Return the (x, y) coordinate for the center point of the cell that contains the specified text.  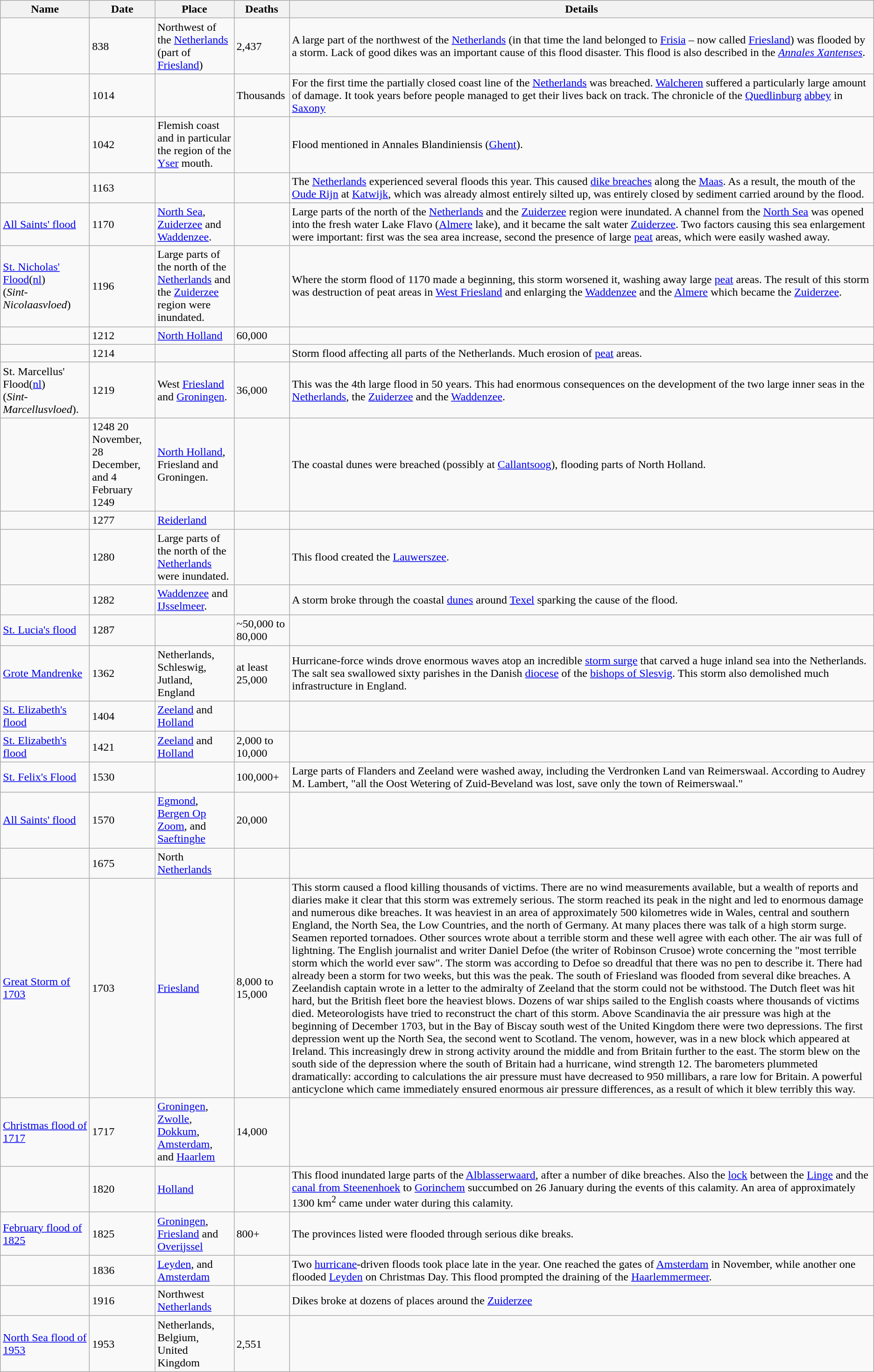
Holland (194, 1189)
Great Storm of 1703 (45, 988)
Flemish coast and in particular the region of the Yser mouth. (194, 145)
Large parts of the north of the Netherlands were inundated. (194, 557)
1214 (122, 353)
100,000+ (261, 777)
Place (194, 9)
Dikes broke at dozens of places around the Zuiderzee (582, 1301)
Groningen, Zwolle, Dokkum, Amsterdam, and Haarlem (194, 1132)
St. Felix's Flood (45, 777)
Groningen, Friesland and Overijssel (194, 1234)
North Netherlands (194, 863)
St. Lucia's flood (45, 631)
1219 (122, 390)
1014 (122, 95)
8,000 to 15,000 (261, 988)
North Sea flood of 1953 (45, 1344)
Netherlands, Belgium, United Kingdom (194, 1344)
1953 (122, 1344)
North Holland, Friesland and Groningen. (194, 464)
Large parts of the north of the Netherlands and the Zuiderzee region were inundated. (194, 286)
1825 (122, 1234)
1282 (122, 600)
at least 25,000 (261, 674)
1675 (122, 863)
1820 (122, 1189)
1163 (122, 188)
St. Nicholas' Flood(nl)(Sint-Nicolaasvloed) (45, 286)
60,000 (261, 335)
North Sea, Zuiderzee and Waddenzee. (194, 224)
Waddenzee and IJsselmeer. (194, 600)
Egmond, Bergen Op Zoom, and Saeftinghe (194, 820)
This flood created the Lauwerszee. (582, 557)
Name (45, 9)
1836 (122, 1271)
1404 (122, 717)
A storm broke through the coastal dunes around Texel sparking the cause of the flood. (582, 600)
1421 (122, 746)
Thousands (261, 95)
1916 (122, 1301)
North Holland (194, 335)
1212 (122, 335)
Leyden, and Amsterdam (194, 1271)
Northwest Netherlands (194, 1301)
14,000 (261, 1132)
20,000 (261, 820)
Northwest of the Netherlands (part of Friesland) (194, 46)
1280 (122, 557)
Grote Mandrenke (45, 674)
~50,000 to 80,000 (261, 631)
1287 (122, 631)
1530 (122, 777)
Storm flood affecting all parts of the Netherlands. Much erosion of peat areas. (582, 353)
1277 (122, 520)
February flood of 1825 (45, 1234)
1042 (122, 145)
2,000 to 10,000 (261, 746)
West Friesland and Groningen. (194, 390)
Deaths (261, 9)
Details (582, 9)
Christmas flood of 1717 (45, 1132)
Reiderland (194, 520)
Date (122, 9)
1196 (122, 286)
36,000 (261, 390)
The provinces listed were flooded through serious dike breaks. (582, 1234)
Friesland (194, 988)
1703 (122, 988)
838 (122, 46)
1717 (122, 1132)
2,551 (261, 1344)
800+ (261, 1234)
The coastal dunes were breached (possibly at Callantsoog), flooding parts of North Holland. (582, 464)
Netherlands, Schleswig, Jutland, England (194, 674)
1170 (122, 224)
Flood mentioned in Annales Blandiniensis (Ghent). (582, 145)
1362 (122, 674)
2,437 (261, 46)
1248 20 November, 28 December, and 4 February 1249 (122, 464)
St. Marcellus' Flood(nl)(Sint-Marcellusvloed). (45, 390)
1570 (122, 820)
